Return [X, Y] of the center of cell containing provided text 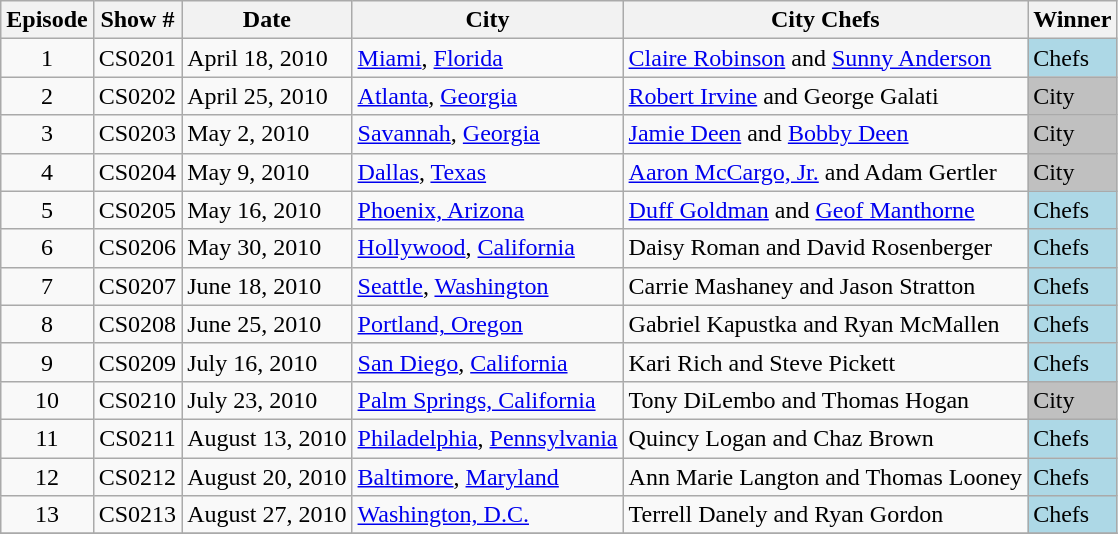
CS0202 [137, 96]
Winner [1072, 20]
13 [47, 515]
San Diego, California [488, 362]
9 [47, 362]
Portland, Oregon [488, 324]
4 [47, 172]
Aaron McCargo, Jr. and Adam Gertler [826, 172]
May 30, 2010 [267, 248]
Terrell Danely and Ryan Gordon [826, 515]
CS0211 [137, 438]
Kari Rich and Steve Pickett [826, 362]
Dallas, Texas [488, 172]
Baltimore, Maryland [488, 477]
Gabriel Kapustka and Ryan McMallen [826, 324]
Seattle, Washington [488, 286]
City Chefs [826, 20]
Jamie Deen and Bobby Deen [826, 134]
May 9, 2010 [267, 172]
2 [47, 96]
August 27, 2010 [267, 515]
Hollywood, California [488, 248]
April 25, 2010 [267, 96]
5 [47, 210]
Duff Goldman and Geof Manthorne [826, 210]
April 18, 2010 [267, 58]
CS0208 [137, 324]
12 [47, 477]
10 [47, 400]
Daisy Roman and David Rosenberger [826, 248]
May 2, 2010 [267, 134]
Date [267, 20]
Episode [47, 20]
Tony DiLembo and Thomas Hogan [826, 400]
Carrie Mashaney and Jason Stratton [826, 286]
1 [47, 58]
CS0201 [137, 58]
Claire Robinson and Sunny Anderson [826, 58]
7 [47, 286]
June 18, 2010 [267, 286]
Philadelphia, Pennsylvania [488, 438]
8 [47, 324]
CS0206 [137, 248]
Phoenix, Arizona [488, 210]
July 16, 2010 [267, 362]
CS0204 [137, 172]
CS0205 [137, 210]
Quincy Logan and Chaz Brown [826, 438]
August 20, 2010 [267, 477]
August 13, 2010 [267, 438]
CS0212 [137, 477]
Savannah, Georgia [488, 134]
11 [47, 438]
6 [47, 248]
CS0209 [137, 362]
CS0203 [137, 134]
Miami, Florida [488, 58]
Washington, D.C. [488, 515]
CS0213 [137, 515]
3 [47, 134]
July 23, 2010 [267, 400]
CS0207 [137, 286]
Show # [137, 20]
CS0210 [137, 400]
Robert Irvine and George Galati [826, 96]
May 16, 2010 [267, 210]
Ann Marie Langton and Thomas Looney [826, 477]
June 25, 2010 [267, 324]
Palm Springs, California [488, 400]
Atlanta, Georgia [488, 96]
